Find where the given text appears and provide that cell's center as [X, Y] coordinate. 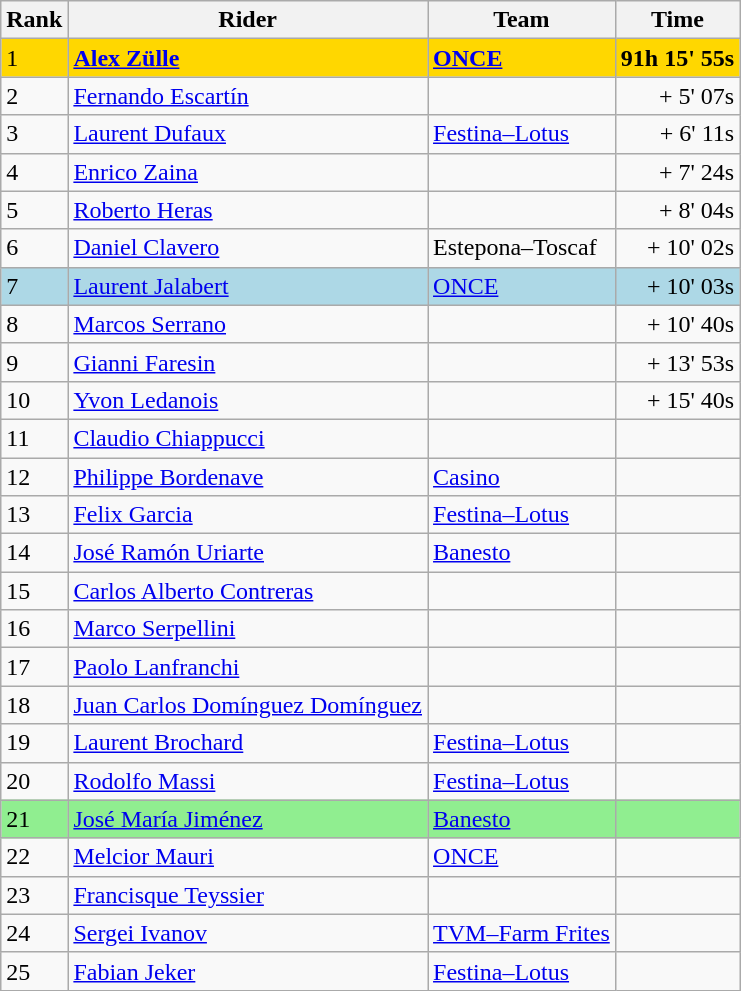
22 [34, 857]
23 [34, 895]
Felix Garcia [248, 515]
7 [34, 286]
Francisque Teyssier [248, 895]
Philippe Bordenave [248, 477]
Fernando Escartín [248, 96]
Casino [522, 477]
4 [34, 172]
Team [522, 20]
+ 10' 03s [677, 286]
Rodolfo Massi [248, 781]
2 [34, 96]
Time [677, 20]
+ 13' 53s [677, 362]
Roberto Heras [248, 210]
25 [34, 971]
20 [34, 781]
+ 6' 11s [677, 134]
+ 7' 24s [677, 172]
Alex Zülle [248, 58]
12 [34, 477]
Fabian Jeker [248, 971]
11 [34, 438]
Enrico Zaina [248, 172]
Marco Serpellini [248, 629]
Estepona–Toscaf [522, 248]
+ 8' 04s [677, 210]
Yvon Ledanois [248, 400]
21 [34, 819]
TVM–Farm Frites [522, 933]
9 [34, 362]
+ 10' 40s [677, 324]
+ 15' 40s [677, 400]
10 [34, 400]
14 [34, 553]
24 [34, 933]
Paolo Lanfranchi [248, 667]
+ 10' 02s [677, 248]
16 [34, 629]
8 [34, 324]
13 [34, 515]
José Ramón Uriarte [248, 553]
91h 15' 55s [677, 58]
Melcior Mauri [248, 857]
Laurent Brochard [248, 743]
Rider [248, 20]
1 [34, 58]
6 [34, 248]
Carlos Alberto Contreras [248, 591]
18 [34, 705]
15 [34, 591]
José María Jiménez [248, 819]
Marcos Serrano [248, 324]
17 [34, 667]
Juan Carlos Domínguez Domínguez [248, 705]
Laurent Jalabert [248, 286]
Rank [34, 20]
Sergei Ivanov [248, 933]
3 [34, 134]
+ 5' 07s [677, 96]
Gianni Faresin [248, 362]
Claudio Chiappucci [248, 438]
Daniel Clavero [248, 248]
19 [34, 743]
Laurent Dufaux [248, 134]
5 [34, 210]
